Scan for the cell matching the given text and deliver its [X, Y] coordinate at center. 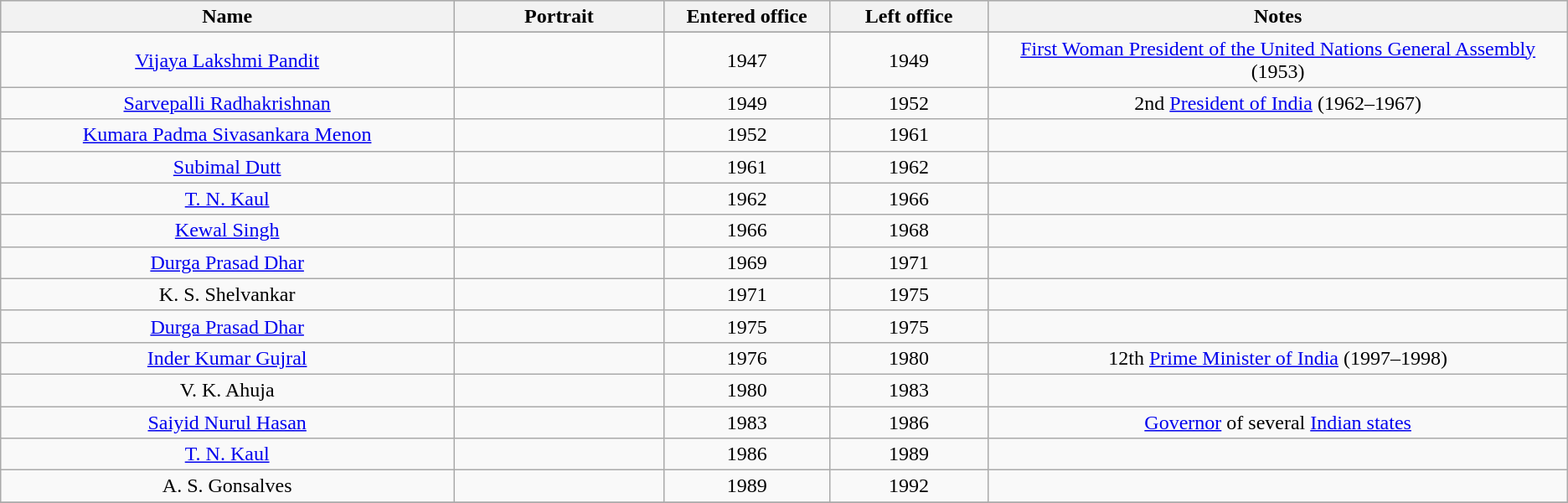
Saiyid Nurul Hasan [228, 422]
Notes [1278, 17]
Inder Kumar Gujral [228, 358]
Portrait [560, 17]
Sarvepalli Radhakrishnan [228, 103]
Vijaya Lakshmi Pandit [228, 60]
Governor of several Indian states [1278, 422]
Name [228, 17]
2nd President of India (1962–1967) [1278, 103]
First Woman President of the United Nations General Assembly (1953) [1278, 60]
K. S. Shelvankar [228, 294]
1947 [747, 60]
Kumara Padma Sivasankara Menon [228, 135]
Entered office [747, 17]
V. K. Ahuja [228, 390]
Left office [909, 17]
A. S. Gonsalves [228, 486]
1976 [747, 358]
1968 [909, 231]
12th Prime Minister of India (1997–1998) [1278, 358]
1969 [747, 262]
Subimal Dutt [228, 167]
Kewal Singh [228, 231]
1992 [909, 486]
